Search for the cell housing the specified text and yield its [X, Y] center coordinate. 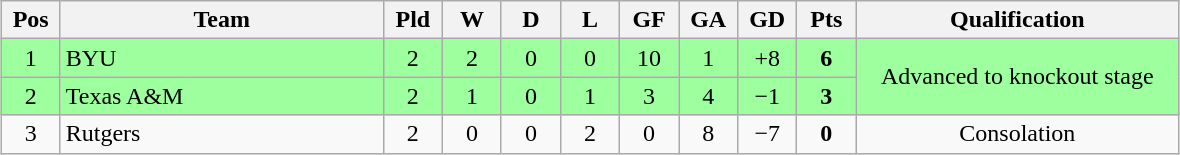
Team [222, 20]
Advanced to knockout stage [1018, 77]
−1 [768, 96]
Texas A&M [222, 96]
Consolation [1018, 134]
8 [708, 134]
Qualification [1018, 20]
10 [650, 58]
L [590, 20]
Pts [826, 20]
4 [708, 96]
W [472, 20]
GA [708, 20]
D [530, 20]
Rutgers [222, 134]
+8 [768, 58]
Pld [412, 20]
GD [768, 20]
BYU [222, 58]
−7 [768, 134]
6 [826, 58]
Pos [30, 20]
GF [650, 20]
